Extract the [x, y] coordinate from the center of the cell holding the provided text.  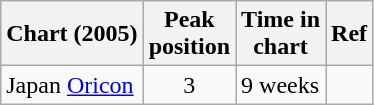
Ref [350, 34]
Peakposition [189, 34]
3 [189, 85]
Time inchart [281, 34]
Japan Oricon [72, 85]
9 weeks [281, 85]
Chart (2005) [72, 34]
